Pinpoint the cell where the given text exists, returning its (x, y) midpoint coordinate. 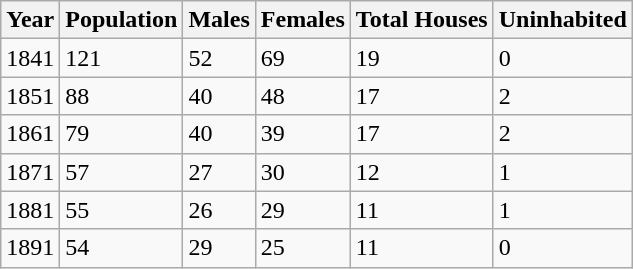
52 (219, 58)
Year (30, 20)
69 (302, 58)
48 (302, 96)
30 (302, 172)
1881 (30, 210)
121 (122, 58)
Males (219, 20)
1851 (30, 96)
Population (122, 20)
1861 (30, 134)
79 (122, 134)
27 (219, 172)
1841 (30, 58)
19 (422, 58)
55 (122, 210)
54 (122, 248)
1871 (30, 172)
12 (422, 172)
88 (122, 96)
57 (122, 172)
26 (219, 210)
1891 (30, 248)
25 (302, 248)
Total Houses (422, 20)
Females (302, 20)
39 (302, 134)
Uninhabited (562, 20)
